Output the (x, y) coordinate of the center of the cell containing the given text.  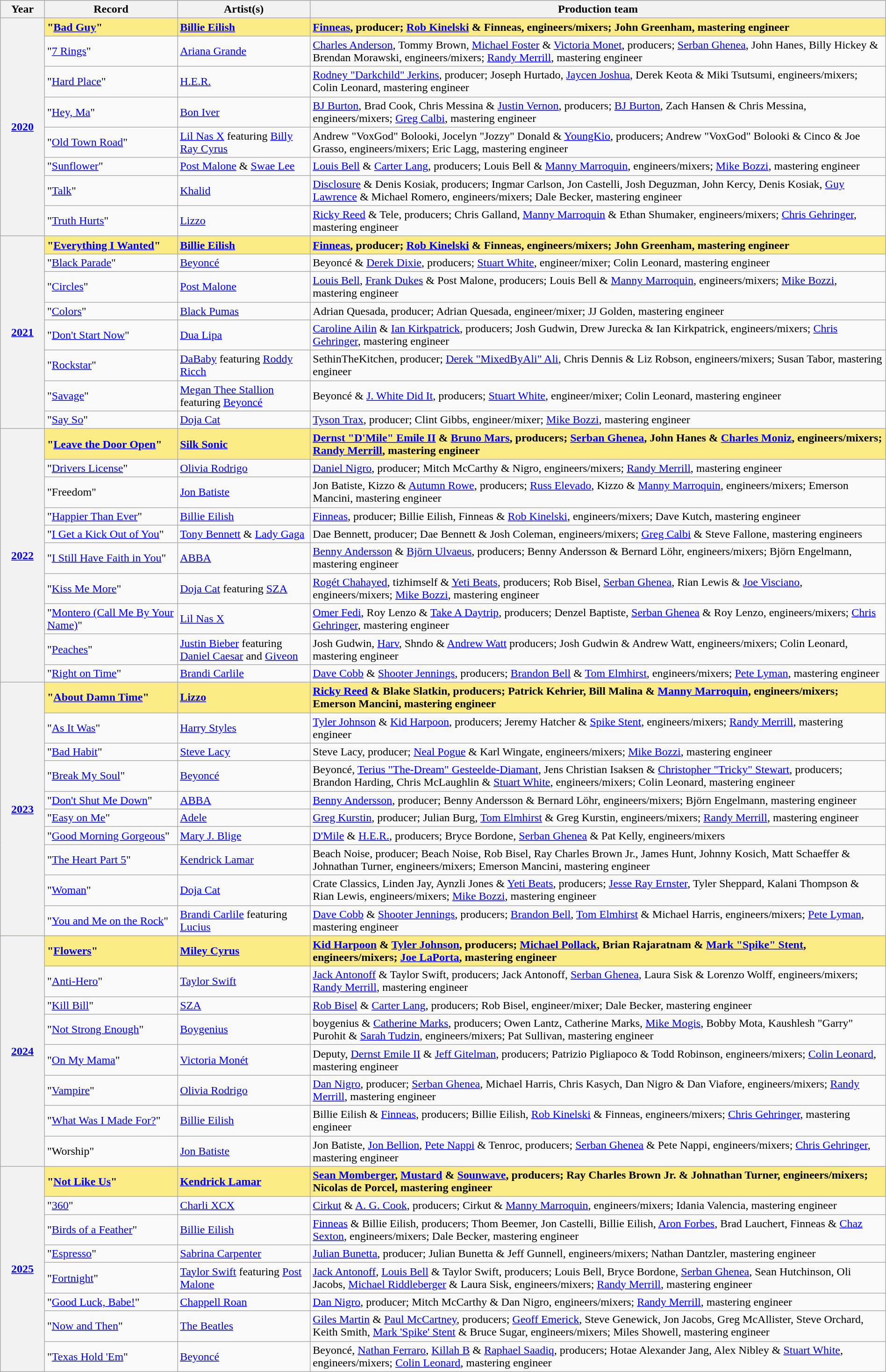
"Bad Habit" (111, 752)
"Break My Soul" (111, 776)
Caroline Ailin & Ian Kirkpatrick, producers; Josh Gudwin, Drew Jurecka & Ian Kirkpatrick, engineers/mixers; Chris Gehringer, mastering engineer (598, 335)
"Circles" (111, 287)
"Vampire" (111, 1090)
Justin Bieber featuring Daniel Caesar and Giveon (244, 649)
Kid Harpoon & Tyler Johnson, producers; Michael Pollack, Brian Rajaratnam & Mark "Spike" Stent, engineers/mixers; Joe LaPorta, mastering engineer (598, 951)
Dernst "D'Mile" Emile II & Bruno Mars, producers; Serban Ghenea, John Hanes & Charles Moniz, engineers/mixers; Randy Merrill, mastering engineer (598, 444)
Steve Lacy (244, 752)
H.E.R. (244, 81)
"Good Luck, Babe!" (111, 1302)
Josh Gudwin, Harv, Shndo & Andrew Watt producers; Josh Gudwin & Andrew Watt, engineers/mixers; Colin Leonard, mastering engineer (598, 649)
"Hard Place" (111, 81)
"What Was I Made For?" (111, 1120)
"Hey, Ma" (111, 112)
Louis Bell & Carter Lang, producers; Louis Bell & Manny Marroquin, engineers/mixers; Mike Bozzi, mastering engineer (598, 166)
2020 (22, 127)
"360" (111, 1206)
Miley Cyrus (244, 951)
Daniel Nigro, producer; Mitch McCarthy & Nigro, engineers/mixers; Randy Merrill, mastering engineer (598, 468)
"The Heart Part 5" (111, 860)
Megan Thee Stallion featuring Beyoncé (244, 396)
Taylor Swift (244, 981)
Ariana Grande (244, 51)
Taylor Swift featuring Post Malone (244, 1278)
"Espresso" (111, 1254)
Benny Andersson & Björn Ulvaeus, producers; Benny Andersson & Bernard Löhr, engineers/mixers; Björn Engelmann, mastering engineer (598, 558)
DaBaby featuring Roddy Ricch (244, 365)
Ricky Reed & Blake Slatkin, producers; Patrick Kehrier, Bill Malina & Manny Marroquin, engineers/mixers; Emerson Mancini, mastering engineer (598, 697)
Jon Batiste, Jon Bellion, Pete Nappi & Tenroc, producers; Serban Ghenea & Pete Nappi, engineers/mixers; Chris Gehringer, mastering engineer (598, 1151)
"Happier Than Ever" (111, 516)
Silk Sonic (244, 444)
"About Damn Time" (111, 697)
"I Still Have Faith in You" (111, 558)
Louis Bell, Frank Dukes & Post Malone, producers; Louis Bell & Manny Marroquin, engineers/mixers; Mike Bozzi, mastering engineer (598, 287)
Brandi Carlile (244, 673)
"Everything I Wanted" (111, 245)
"Freedom" (111, 492)
Dan Nigro, producer; Mitch McCarthy & Dan Nigro, engineers/mixers; Randy Merrill, mastering engineer (598, 1302)
"Fortnight" (111, 1278)
D'Mile & H.E.R., producers; Bryce Bordone, Serban Ghenea & Pat Kelly, engineers/mixers (598, 836)
2025 (22, 1269)
"Kiss Me More" (111, 589)
"Worship" (111, 1151)
Harry Styles (244, 728)
"Montero (Call Me By Your Name)" (111, 618)
"Savage" (111, 396)
"Don't Shut Me Down" (111, 800)
Charli XCX (244, 1206)
"Say So" (111, 420)
Artist(s) (244, 9)
SethinTheKitchen, producer; Derek "MixedByAli" Ali, Chris Dennis & Liz Robson, engineers/mixers; Susan Tabor, mastering engineer (598, 365)
Benny Andersson, producer; Benny Andersson & Bernard Löhr, engineers/mixers; Björn Engelmann, mastering engineer (598, 800)
Deputy, Dernst Emile II & Jeff Gitelman, producers; Patrizio Pigliapoco & Todd Robinson, engineers/mixers; Colin Leonard, mastering engineer (598, 1059)
Beyoncé & Derek Dixie, producers; Stuart White, engineer/mixer; Colin Leonard, mastering engineer (598, 263)
"Flowers" (111, 951)
"Now and Then" (111, 1326)
"I Get a Kick Out of You" (111, 534)
"As It Was" (111, 728)
"On My Mama" (111, 1059)
Steve Lacy, producer; Neal Pogue & Karl Wingate, engineers/mixers; Mike Bozzi, mastering engineer (598, 752)
SZA (244, 1005)
"Don't Start Now" (111, 335)
Tyson Trax, producer; Clint Gibbs, engineer/mixer; Mike Bozzi, mastering engineer (598, 420)
Bon Iver (244, 112)
Finneas, producer; Billie Eilish, Finneas & Rob Kinelski, engineers/mixers; Dave Kutch, mastering engineer (598, 516)
Lil Nas X (244, 618)
"Rockstar" (111, 365)
"Drivers License" (111, 468)
Sabrina Carpenter (244, 1254)
Record (111, 9)
"Black Parade" (111, 263)
Adele (244, 818)
Jon Batiste, Kizzo & Autumn Rowe, producers; Russ Elevado, Kizzo & Manny Marroquin, engineers/mixers; Emerson Mancini, mastering engineer (598, 492)
Year (22, 9)
"Not Strong Enough" (111, 1030)
Beyoncé & J. White Did It, producers; Stuart White, engineer/mixer; Colin Leonard, mastering engineer (598, 396)
Tony Bennett & Lady Gaga (244, 534)
Tyler Johnson & Kid Harpoon, producers; Jeremy Hatcher & Spike Stent, engineers/mixers; Randy Merrill, mastering engineer (598, 728)
2021 (22, 332)
Rodney "Darkchild" Jerkins, producer; Joseph Hurtado, Jaycen Joshua, Derek Keota & Miki Tsutsumi, engineers/mixers; Colin Leonard, mastering engineer (598, 81)
Sean Momberger, Mustard & Sounwave, producers; Ray Charles Brown Jr. & Johnathan Turner, engineers/mixers; Nicolas de Porcel, mastering engineer (598, 1182)
Post Malone (244, 287)
Billie Eilish & Finneas, producers; Billie Eilish, Rob Kinelski & Finneas, engineers/mixers; Chris Gehringer, mastering engineer (598, 1120)
"Texas Hold 'Em" (111, 1357)
"Colors" (111, 311)
Production team (598, 9)
"Easy on Me" (111, 818)
Dua Lipa (244, 335)
"Woman" (111, 890)
2024 (22, 1051)
Julian Bunetta, producer; Julian Bunetta & Jeff Gunnell, engineers/mixers; Nathan Dantzler, mastering engineer (598, 1254)
Greg Kurstin, producer; Julian Burg, Tom Elmhirst & Greg Kurstin, engineers/mixers; Randy Merrill, mastering engineer (598, 818)
Adrian Quesada, producer; Adrian Quesada, engineer/mixer; JJ Golden, mastering engineer (598, 311)
"You and Me on the Rock" (111, 920)
Black Pumas (244, 311)
2022 (22, 556)
"Birds of a Feather" (111, 1230)
Omer Fedi, Roy Lenzo & Take A Daytrip, producers; Denzel Baptiste, Serban Ghenea & Roy Lenzo, engineers/mixers; Chris Gehringer, mastering engineer (598, 618)
"Talk" (111, 191)
"Good Morning Gorgeous" (111, 836)
"Old Town Road" (111, 142)
"Truth Hurts" (111, 220)
"Anti-Hero" (111, 981)
"Kill Bill" (111, 1005)
"Leave the Door Open" (111, 444)
Khalid (244, 191)
Dave Cobb & Shooter Jennings, producers; Brandon Bell & Tom Elmhirst, engineers/mixers; Pete Lyman, mastering engineer (598, 673)
Dan Nigro, producer; Serban Ghenea, Michael Harris, Chris Kasych, Dan Nigro & Dan Viafore, engineers/mixers; Randy Merrill, mastering engineer (598, 1090)
2023 (22, 809)
Mary J. Blige (244, 836)
"Peaches" (111, 649)
Chappell Roan (244, 1302)
Victoria Monét (244, 1059)
Post Malone & Swae Lee (244, 166)
Boygenius (244, 1030)
"7 Rings" (111, 51)
The Beatles (244, 1326)
Brandi Carlile featuring Lucius (244, 920)
Rob Bisel & Carter Lang, producers; Rob Bisel, engineer/mixer; Dale Becker, mastering engineer (598, 1005)
"Sunflower" (111, 166)
Dae Bennett, producer; Dae Bennett & Josh Coleman, engineers/mixers; Greg Calbi & Steve Fallone, mastering engineers (598, 534)
Dave Cobb & Shooter Jennings, producers; Brandon Bell, Tom Elmhirst & Michael Harris, engineers/mixers; Pete Lyman, mastering engineer (598, 920)
"Not Like Us" (111, 1182)
Cirkut & A. G. Cook, producers; Cirkut & Manny Marroquin, engineers/mixers; Idania Valencia, mastering engineer (598, 1206)
Ricky Reed & Tele, producers; Chris Galland, Manny Marroquin & Ethan Shumaker, engineers/mixers; Chris Gehringer, mastering engineer (598, 220)
"Right on Time" (111, 673)
"Bad Guy" (111, 27)
Lil Nas X featuring Billy Ray Cyrus (244, 142)
Doja Cat featuring SZA (244, 589)
